From the cell containing the given text, extract its center point as (X, Y) coordinate. 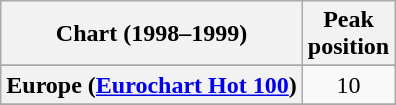
Chart (1998–1999) (152, 34)
Europe (Eurochart Hot 100) (152, 85)
10 (348, 85)
Peakposition (348, 34)
